Locate the cell with the specified text and output its [x, y] center coordinate. 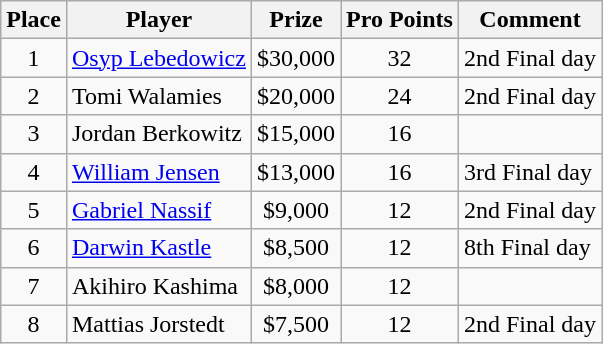
$7,500 [296, 324]
Gabriel Nassif [158, 210]
Akihiro Kashima [158, 286]
6 [34, 248]
$9,000 [296, 210]
Prize [296, 20]
Mattias Jorstedt [158, 324]
Place [34, 20]
8 [34, 324]
William Jensen [158, 172]
$20,000 [296, 96]
$8,500 [296, 248]
1 [34, 58]
4 [34, 172]
Tomi Walamies [158, 96]
24 [400, 96]
$15,000 [296, 134]
3rd Final day [530, 172]
Darwin Kastle [158, 248]
Pro Points [400, 20]
3 [34, 134]
32 [400, 58]
2 [34, 96]
Jordan Berkowitz [158, 134]
Player [158, 20]
Osyp Lebedowicz [158, 58]
$13,000 [296, 172]
7 [34, 286]
8th Final day [530, 248]
5 [34, 210]
Comment [530, 20]
$8,000 [296, 286]
$30,000 [296, 58]
